Identify which cell holds the provided text, then report its (X, Y) central coordinate. 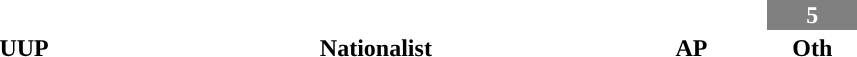
2 (692, 15)
5 (812, 15)
7 (376, 15)
